Identify which cell holds the provided text, then report its [x, y] central coordinate. 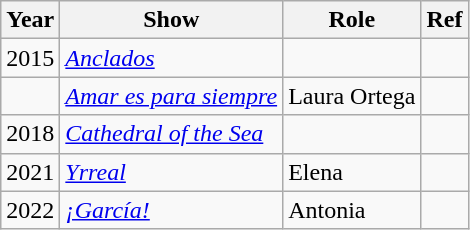
2018 [30, 134]
Anclados [172, 58]
Role [352, 20]
2015 [30, 58]
Antonia [352, 210]
Ref [444, 20]
Laura Ortega [352, 96]
Year [30, 20]
2022 [30, 210]
Elena [352, 172]
¡García! [172, 210]
2021 [30, 172]
Yrreal [172, 172]
Amar es para siempre [172, 96]
Show [172, 20]
Cathedral of the Sea [172, 134]
